Determine the (x, y) coordinate at the center of the cell enclosing the given text.  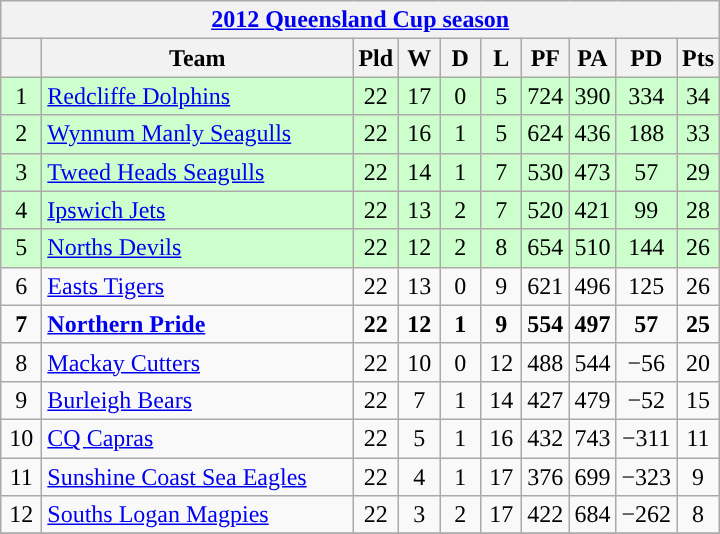
Pts (698, 58)
376 (546, 477)
125 (646, 286)
496 (592, 286)
Ipswich Jets (198, 210)
Burleigh Bears (198, 400)
432 (546, 438)
−262 (646, 515)
PF (546, 58)
99 (646, 210)
Mackay Cutters (198, 362)
−52 (646, 400)
Wynnum Manly Seagulls (198, 134)
Norths Devils (198, 248)
510 (592, 248)
CQ Capras (198, 438)
422 (546, 515)
654 (546, 248)
530 (546, 172)
W (420, 58)
Team (198, 58)
15 (698, 400)
28 (698, 210)
−323 (646, 477)
488 (546, 362)
2012 Queensland Cup season (360, 20)
724 (546, 96)
743 (592, 438)
Redcliffe Dolphins (198, 96)
29 (698, 172)
390 (592, 96)
520 (546, 210)
699 (592, 477)
Northern Pride (198, 324)
20 (698, 362)
427 (546, 400)
188 (646, 134)
621 (546, 286)
−56 (646, 362)
Souths Logan Magpies (198, 515)
436 (592, 134)
421 (592, 210)
497 (592, 324)
Easts Tigers (198, 286)
Tweed Heads Seagulls (198, 172)
PA (592, 58)
L (502, 58)
684 (592, 515)
Sunshine Coast Sea Eagles (198, 477)
144 (646, 248)
6 (22, 286)
554 (546, 324)
33 (698, 134)
Pld (376, 58)
334 (646, 96)
PD (646, 58)
544 (592, 362)
D (460, 58)
479 (592, 400)
25 (698, 324)
−311 (646, 438)
624 (546, 134)
473 (592, 172)
34 (698, 96)
